Determine the (x, y) coordinate at the center of the cell enclosing the given text.  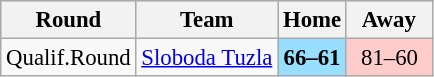
Team (207, 20)
Away (389, 20)
Round (68, 20)
Home (312, 20)
81–60 (389, 58)
66–61 (312, 58)
Qualif.Round (68, 58)
Sloboda Tuzla (207, 58)
